Determine the [x, y] coordinate at the center of the cell enclosing the given text.  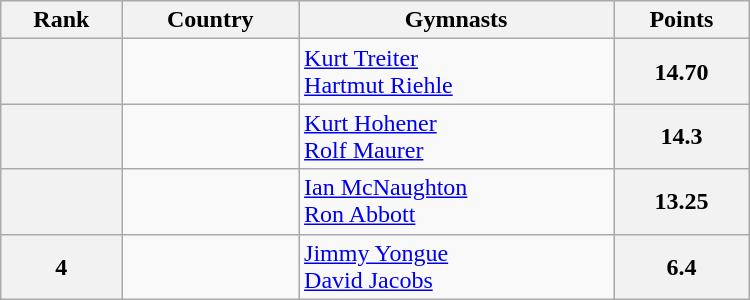
Ian McNaughton Ron Abbott [456, 202]
Country [210, 20]
6.4 [682, 266]
Kurt Hohener Rolf Maurer [456, 136]
Kurt Treiter Hartmut Riehle [456, 72]
13.25 [682, 202]
Rank [62, 20]
Points [682, 20]
4 [62, 266]
Gymnasts [456, 20]
Jimmy Yongue David Jacobs [456, 266]
14.3 [682, 136]
14.70 [682, 72]
